Output the [X, Y] coordinate of the center of the cell containing the given text.  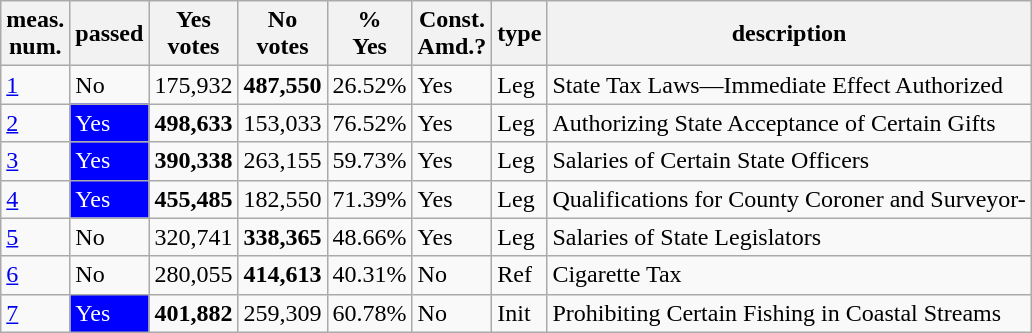
76.52% [370, 123]
1 [36, 85]
455,485 [194, 199]
7 [36, 313]
6 [36, 275]
60.78% [370, 313]
59.73% [370, 161]
Init [520, 313]
153,033 [282, 123]
type [520, 34]
%Yes [370, 34]
description [789, 34]
meas.num. [36, 34]
Novotes [282, 34]
48.66% [370, 237]
2 [36, 123]
5 [36, 237]
487,550 [282, 85]
175,932 [194, 85]
390,338 [194, 161]
320,741 [194, 237]
182,550 [282, 199]
40.31% [370, 275]
Cigarette Tax [789, 275]
Const.Amd.? [452, 34]
Qualifications for County Coroner and Surveyor- [789, 199]
280,055 [194, 275]
Salaries of Certain State Officers [789, 161]
State Tax Laws—Immediate Effect Authorized [789, 85]
498,633 [194, 123]
71.39% [370, 199]
263,155 [282, 161]
Salaries of State Legislators [789, 237]
Prohibiting Certain Fishing in Coastal Streams [789, 313]
passed [110, 34]
Yesvotes [194, 34]
26.52% [370, 85]
338,365 [282, 237]
3 [36, 161]
Authorizing State Acceptance of Certain Gifts [789, 123]
4 [36, 199]
401,882 [194, 313]
Ref [520, 275]
414,613 [282, 275]
259,309 [282, 313]
